Return (X, Y) of the center of cell containing provided text 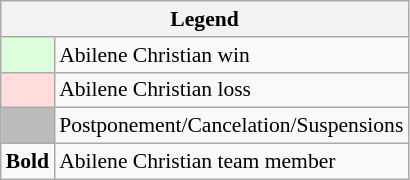
Postponement/Cancelation/Suspensions (231, 126)
Abilene Christian win (231, 55)
Abilene Christian team member (231, 162)
Abilene Christian loss (231, 90)
Legend (205, 19)
Bold (28, 162)
